Determine the (x, y) coordinate at the center of the cell enclosing the given text.  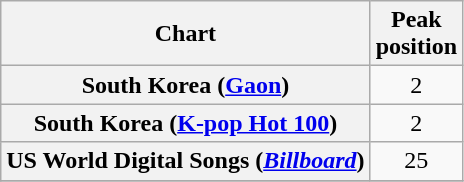
25 (416, 161)
South Korea (K-pop Hot 100) (186, 123)
US World Digital Songs (Billboard) (186, 161)
Chart (186, 34)
South Korea (Gaon) (186, 85)
Peakposition (416, 34)
